For the text-containing cell, return its midpoint in (X, Y) coordinate format. 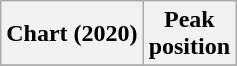
Peakposition (189, 34)
Chart (2020) (72, 34)
